Identify which cell holds the provided text, then report its (X, Y) central coordinate. 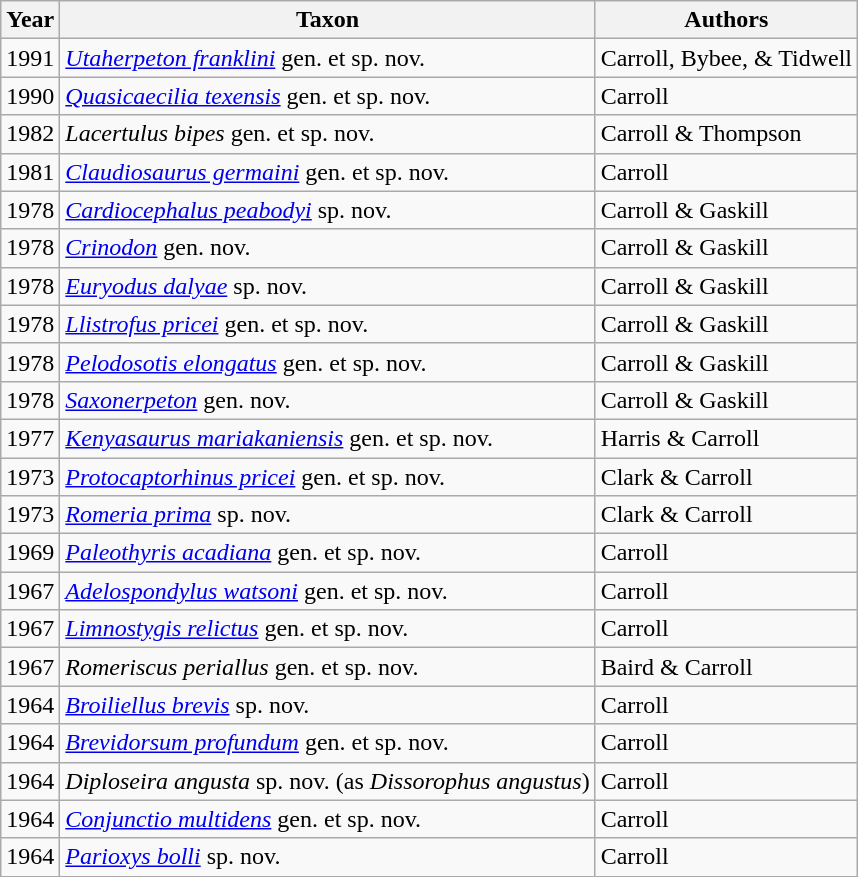
Pelodosotis elongatus gen. et sp. nov. (328, 362)
Romeria prima sp. nov. (328, 515)
Claudiosaurus germaini gen. et sp. nov. (328, 172)
Kenyasaurus mariakaniensis gen. et sp. nov. (328, 438)
1969 (30, 553)
Carroll & Thompson (726, 134)
Carroll, Bybee, & Tidwell (726, 58)
Baird & Carroll (726, 667)
Protocaptorhinus pricei gen. et sp. nov. (328, 477)
Cardiocephalus peabodyi sp. nov. (328, 210)
Harris & Carroll (726, 438)
Crinodon gen. nov. (328, 248)
Parioxys bolli sp. nov. (328, 857)
Diploseira angusta sp. nov. (as Dissorophus angustus) (328, 781)
Brevidorsum profundum gen. et sp. nov. (328, 743)
Limnostygis relictus gen. et sp. nov. (328, 629)
Adelospondylus watsoni gen. et sp. nov. (328, 591)
1991 (30, 58)
Quasicaecilia texensis gen. et sp. nov. (328, 96)
Lacertulus bipes gen. et sp. nov. (328, 134)
1982 (30, 134)
1990 (30, 96)
Taxon (328, 20)
Llistrofus pricei gen. et sp. nov. (328, 324)
Utaherpeton franklini gen. et sp. nov. (328, 58)
1981 (30, 172)
Conjunctio multidens gen. et sp. nov. (328, 819)
Authors (726, 20)
Broiliellus brevis sp. nov. (328, 705)
Year (30, 20)
1977 (30, 438)
Euryodus dalyae sp. nov. (328, 286)
Saxonerpeton gen. nov. (328, 400)
Romeriscus periallus gen. et sp. nov. (328, 667)
Paleothyris acadiana gen. et sp. nov. (328, 553)
